Return [X, Y] of the center of cell containing provided text 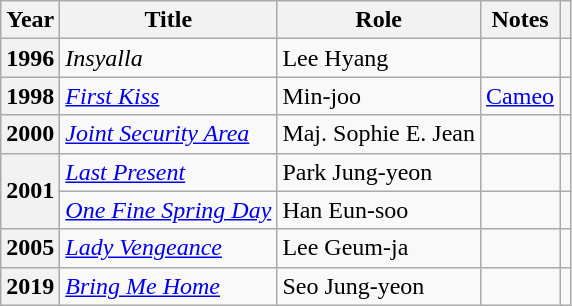
Insyalla [168, 58]
Joint Security Area [168, 134]
Maj. Sophie E. Jean [379, 134]
Role [379, 20]
Seo Jung-yeon [379, 286]
Lee Hyang [379, 58]
Park Jung-yeon [379, 172]
Cameo [520, 96]
2000 [30, 134]
One Fine Spring Day [168, 210]
Notes [520, 20]
Min-joo [379, 96]
2019 [30, 286]
Lady Vengeance [168, 248]
Title [168, 20]
First Kiss [168, 96]
Han Eun-soo [379, 210]
1996 [30, 58]
Year [30, 20]
Lee Geum-ja [379, 248]
Bring Me Home [168, 286]
2005 [30, 248]
1998 [30, 96]
Last Present [168, 172]
2001 [30, 191]
